Locate the cell with the specified text and output its (x, y) center coordinate. 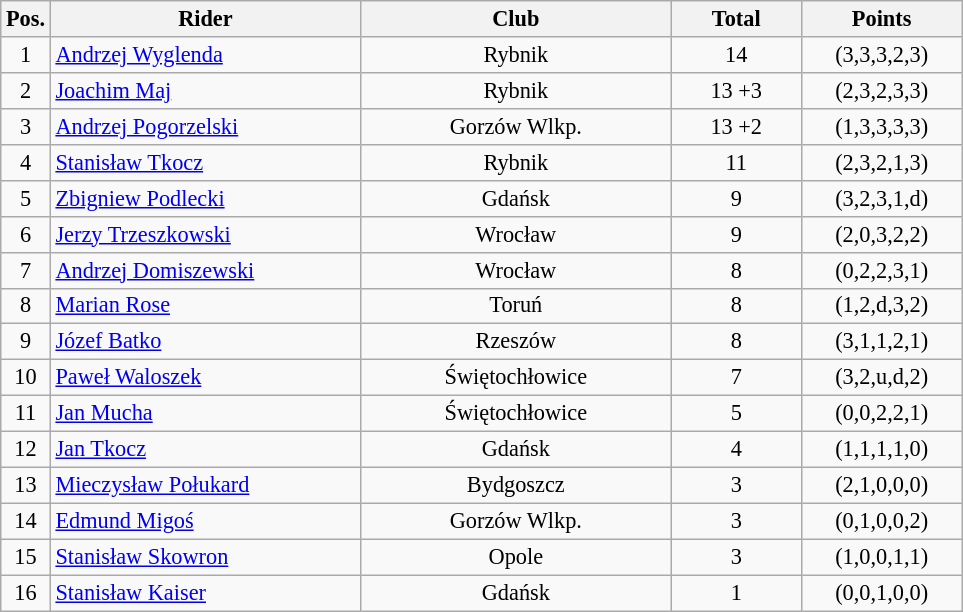
Jan Tkocz (205, 450)
(0,1,0,0,2) (881, 521)
(2,3,2,3,3) (881, 90)
Marian Rose (205, 306)
Stanisław Skowron (205, 557)
(0,0,1,0,0) (881, 593)
Andrzej Domiszewski (205, 270)
(0,2,2,3,1) (881, 270)
Joachim Maj (205, 90)
13 +3 (736, 90)
Jan Mucha (205, 414)
Andrzej Pogorzelski (205, 126)
(1,0,0,1,1) (881, 557)
Edmund Migoś (205, 521)
(1,1,1,1,0) (881, 450)
(2,0,3,2,2) (881, 234)
(2,3,2,1,3) (881, 162)
Toruń (516, 306)
Rider (205, 19)
Zbigniew Podlecki (205, 198)
15 (26, 557)
12 (26, 450)
(3,1,1,2,1) (881, 342)
Club (516, 19)
13 (26, 485)
(2,1,0,0,0) (881, 485)
Jerzy Trzeszkowski (205, 234)
Andrzej Wyglenda (205, 55)
Stanisław Tkocz (205, 162)
Opole (516, 557)
Points (881, 19)
6 (26, 234)
Stanisław Kaiser (205, 593)
Pos. (26, 19)
Bydgoszcz (516, 485)
Paweł Waloszek (205, 378)
10 (26, 378)
(3,2,u,d,2) (881, 378)
(1,3,3,3,3) (881, 126)
(3,2,3,1,d) (881, 198)
13 +2 (736, 126)
Rzeszów (516, 342)
(3,3,3,2,3) (881, 55)
Mieczysław Połukard (205, 485)
Józef Batko (205, 342)
16 (26, 593)
(1,2,d,3,2) (881, 306)
2 (26, 90)
(0,0,2,2,1) (881, 414)
Total (736, 19)
